Search for the cell housing the specified text and yield its (x, y) center coordinate. 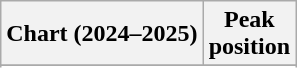
Peakposition (249, 34)
Chart (2024–2025) (102, 34)
